Detect which cell encompasses the target text, then output its (X, Y) center coordinate. 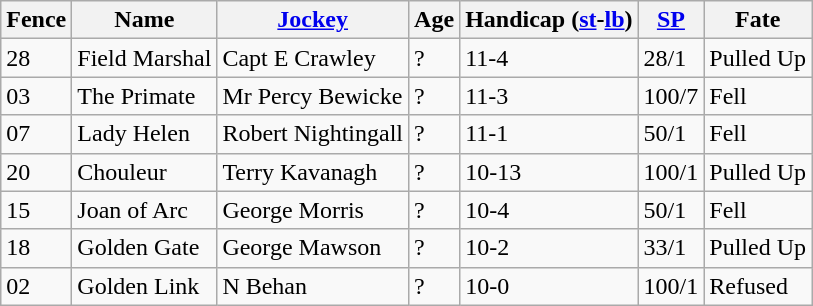
Terry Kavanagh (313, 172)
The Primate (144, 96)
100/7 (671, 96)
28/1 (671, 58)
Joan of Arc (144, 210)
Jockey (313, 20)
Chouleur (144, 172)
10-0 (549, 286)
10-13 (549, 172)
15 (36, 210)
N Behan (313, 286)
Lady Helen (144, 134)
George Morris (313, 210)
Name (144, 20)
18 (36, 248)
George Mawson (313, 248)
Mr Percy Bewicke (313, 96)
Refused (758, 286)
10-4 (549, 210)
11-4 (549, 58)
Field Marshal (144, 58)
Fence (36, 20)
Capt E Crawley (313, 58)
10-2 (549, 248)
11-3 (549, 96)
Age (434, 20)
33/1 (671, 248)
07 (36, 134)
28 (36, 58)
02 (36, 286)
Fate (758, 20)
Robert Nightingall (313, 134)
11-1 (549, 134)
Golden Link (144, 286)
SP (671, 20)
Golden Gate (144, 248)
03 (36, 96)
Handicap (st-lb) (549, 20)
20 (36, 172)
